Locate the cell with the specified text and output its [X, Y] center coordinate. 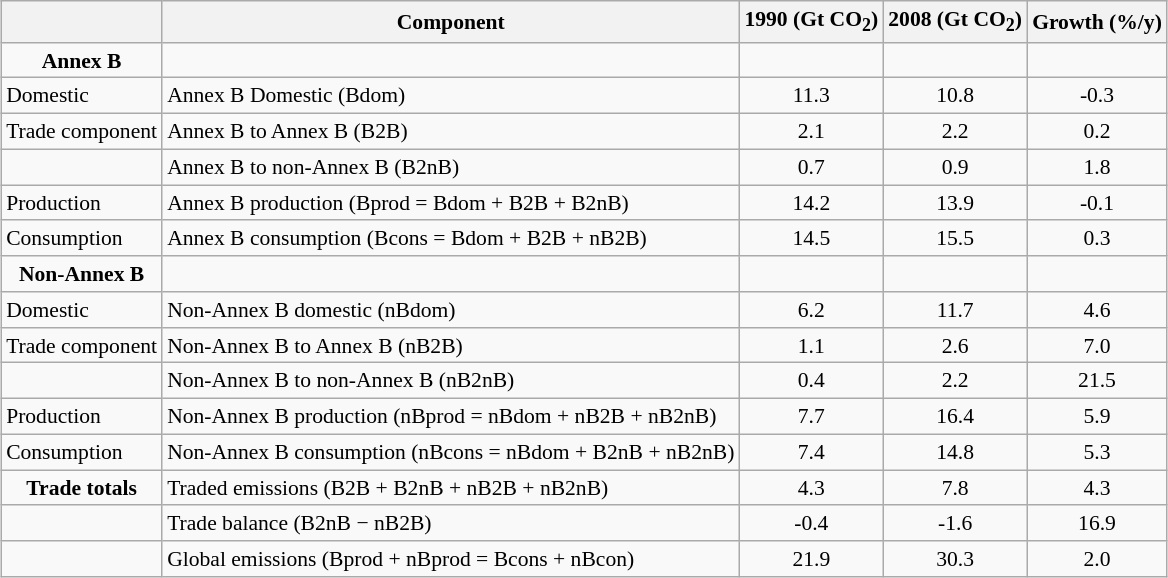
Component [450, 22]
Non-Annex B production (nBprod = nBdom + nB2B + nB2nB) [450, 417]
13.9 [955, 203]
16.4 [955, 417]
30.3 [955, 559]
15.5 [955, 239]
5.3 [1097, 452]
5.9 [1097, 417]
21.9 [811, 559]
Traded emissions (B2B + B2nB + nB2B + nB2nB) [450, 488]
1.8 [1097, 167]
2.6 [955, 346]
2.0 [1097, 559]
Growth (%/y) [1097, 22]
2.1 [811, 132]
Non-Annex B to Annex B (nB2B) [450, 346]
0.9 [955, 167]
1990 (Gt CO2) [811, 22]
0.2 [1097, 132]
Trade balance (B2nB − nB2B) [450, 524]
-0.1 [1097, 203]
4.6 [1097, 310]
0.7 [811, 167]
Annex B to non-Annex B (B2nB) [450, 167]
Annex B to Annex B (B2B) [450, 132]
7.4 [811, 452]
0.3 [1097, 239]
6.2 [811, 310]
0.4 [811, 381]
Annex B Domestic (Bdom) [450, 96]
7.7 [811, 417]
1.1 [811, 346]
Global emissions (Bprod + nBprod = Bcons + nBcon) [450, 559]
21.5 [1097, 381]
14.8 [955, 452]
Trade totals [82, 488]
11.7 [955, 310]
7.8 [955, 488]
11.3 [811, 96]
Non-Annex B to non-Annex B (nB2nB) [450, 381]
Annex B consumption (Bcons = Bdom + B2B + nB2B) [450, 239]
Non-Annex B domestic (nBdom) [450, 310]
Non-Annex B [82, 274]
2008 (Gt CO2) [955, 22]
10.8 [955, 96]
-0.3 [1097, 96]
Annex B [82, 61]
14.5 [811, 239]
-0.4 [811, 524]
Non-Annex B consumption (nBcons = nBdom + B2nB + nB2nB) [450, 452]
16.9 [1097, 524]
Annex B production (Bprod = Bdom + B2B + B2nB) [450, 203]
14.2 [811, 203]
7.0 [1097, 346]
-1.6 [955, 524]
